Extract the [x, y] coordinate from the center of the cell holding the provided text.  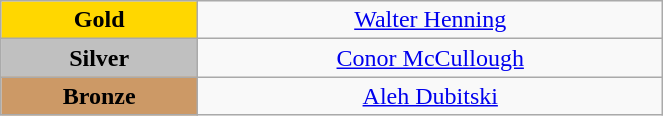
Silver [100, 58]
Walter Henning [430, 20]
Aleh Dubitski [430, 96]
Bronze [100, 96]
Conor McCullough [430, 58]
Gold [100, 20]
